Identify which cell holds the provided text, then report its (X, Y) central coordinate. 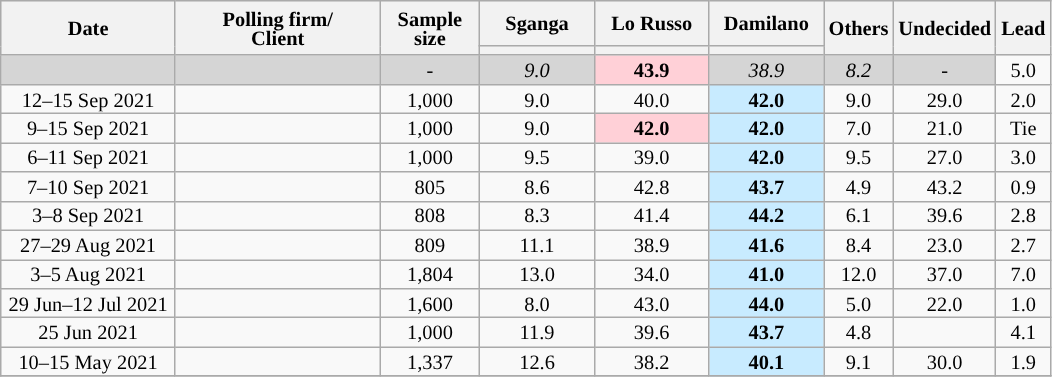
38.2 (652, 362)
21.0 (944, 128)
805 (430, 186)
809 (430, 244)
0.9 (1024, 186)
7–10 Sep 2021 (88, 186)
3–8 Sep 2021 (88, 216)
2.8 (1024, 216)
41.0 (766, 274)
23.0 (944, 244)
808 (430, 216)
44.0 (766, 302)
4.9 (859, 186)
Others (859, 28)
37.0 (944, 274)
8.6 (538, 186)
1,600 (430, 302)
44.2 (766, 216)
Lead (1024, 28)
Damilano (766, 22)
27.0 (944, 156)
27–29 Aug 2021 (88, 244)
Sample size (430, 28)
12–15 Sep 2021 (88, 98)
22.0 (944, 302)
4.1 (1024, 332)
13.0 (538, 274)
Undecided (944, 28)
3–5 Aug 2021 (88, 274)
40.0 (652, 98)
43.0 (652, 302)
3.0 (1024, 156)
1.9 (1024, 362)
Tie (1024, 128)
8.4 (859, 244)
1.0 (1024, 302)
12.0 (859, 274)
1,804 (430, 274)
11.1 (538, 244)
2.7 (1024, 244)
9.1 (859, 362)
11.9 (538, 332)
1,337 (430, 362)
41.6 (766, 244)
8.3 (538, 216)
43.2 (944, 186)
8.2 (859, 70)
25 Jun 2021 (88, 332)
12.6 (538, 362)
6–11 Sep 2021 (88, 156)
10–15 May 2021 (88, 362)
29.0 (944, 98)
2.0 (1024, 98)
Lo Russo (652, 22)
43.9 (652, 70)
9–15 Sep 2021 (88, 128)
Date (88, 28)
39.0 (652, 156)
30.0 (944, 362)
Polling firm/Client (278, 28)
42.8 (652, 186)
8.0 (538, 302)
29 Jun–12 Jul 2021 (88, 302)
Sganga (538, 22)
4.8 (859, 332)
40.1 (766, 362)
34.0 (652, 274)
6.1 (859, 216)
41.4 (652, 216)
